Find where the given text appears and provide that cell's center as [x, y] coordinate. 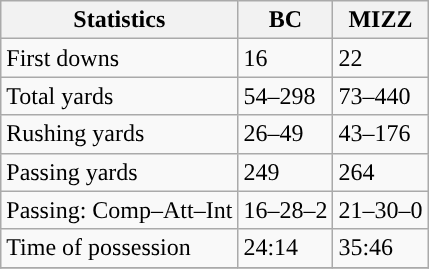
54–298 [286, 96]
35:46 [380, 248]
43–176 [380, 134]
Rushing yards [120, 134]
16 [286, 58]
21–30–0 [380, 210]
Time of possession [120, 248]
24:14 [286, 248]
264 [380, 172]
First downs [120, 58]
Total yards [120, 96]
Passing: Comp–Att–Int [120, 210]
16–28–2 [286, 210]
73–440 [380, 96]
Statistics [120, 20]
26–49 [286, 134]
249 [286, 172]
MIZZ [380, 20]
BC [286, 20]
22 [380, 58]
Passing yards [120, 172]
